Find where the given text appears and provide that cell's center as (X, Y) coordinate. 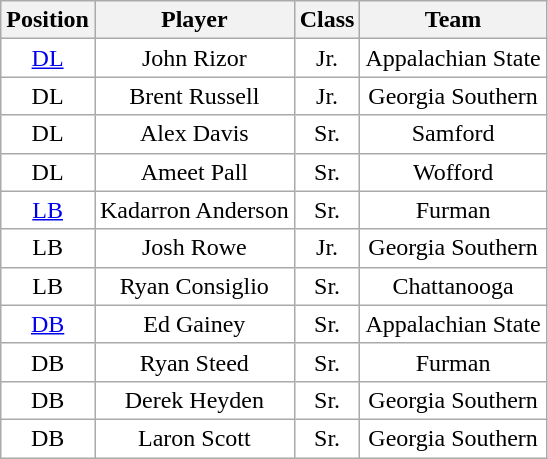
Laron Scott (194, 438)
Class (327, 20)
Derek Heyden (194, 400)
Ed Gainey (194, 324)
John Rizor (194, 58)
Player (194, 20)
Ryan Steed (194, 362)
Chattanooga (453, 286)
Kadarron Anderson (194, 210)
Samford (453, 134)
Brent Russell (194, 96)
Ryan Consiglio (194, 286)
Position (48, 20)
Team (453, 20)
Wofford (453, 172)
Josh Rowe (194, 248)
Alex Davis (194, 134)
Ameet Pall (194, 172)
